Identify which cell holds the provided text, then report its (x, y) central coordinate. 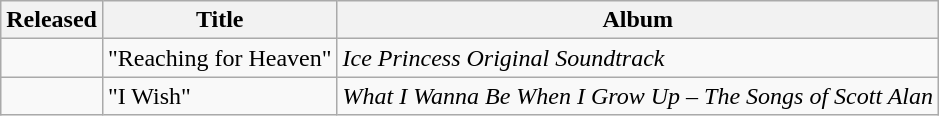
"I Wish" (220, 96)
Released (52, 20)
Title (220, 20)
"Reaching for Heaven" (220, 58)
Ice Princess Original Soundtrack (638, 58)
Album (638, 20)
What I Wanna Be When I Grow Up – The Songs of Scott Alan (638, 96)
